From the cell containing the given text, extract its center point as (x, y) coordinate. 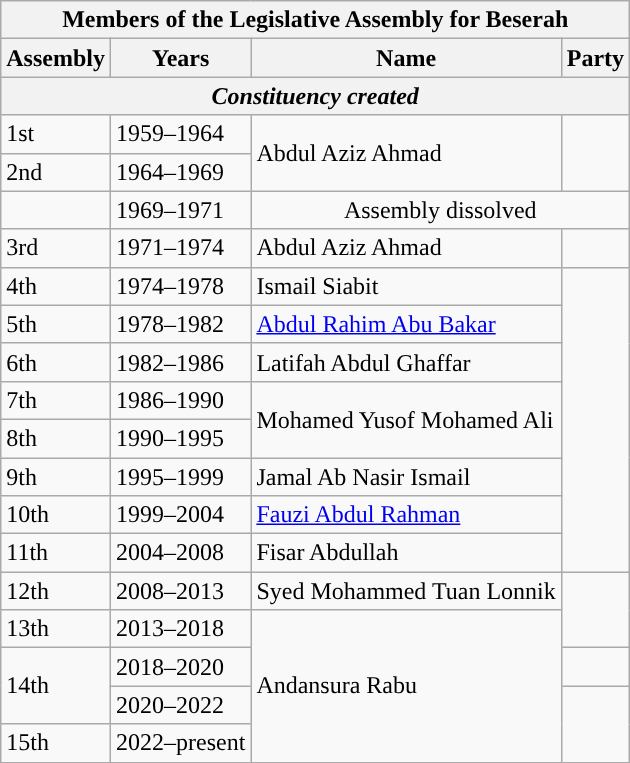
12th (56, 591)
5th (56, 324)
9th (56, 477)
Constituency created (316, 96)
3rd (56, 248)
11th (56, 553)
1990–1995 (180, 438)
1982–1986 (180, 362)
4th (56, 286)
Ismail Siabit (406, 286)
15th (56, 743)
2004–2008 (180, 553)
2013–2018 (180, 629)
1999–2004 (180, 515)
Mohamed Yusof Mohamed Ali (406, 419)
2nd (56, 172)
1st (56, 134)
2018–2020 (180, 667)
Andansura Rabu (406, 686)
Members of the Legislative Assembly for Beserah (316, 20)
Jamal Ab Nasir Ismail (406, 477)
1995–1999 (180, 477)
Years (180, 58)
Name (406, 58)
6th (56, 362)
1974–1978 (180, 286)
1964–1969 (180, 172)
2008–2013 (180, 591)
Abdul Rahim Abu Bakar (406, 324)
1986–1990 (180, 400)
14th (56, 686)
Party (595, 58)
Assembly dissolved (440, 210)
Syed Mohammed Tuan Lonnik (406, 591)
8th (56, 438)
7th (56, 400)
Assembly (56, 58)
13th (56, 629)
Fisar Abdullah (406, 553)
1969–1971 (180, 210)
2022–present (180, 743)
1959–1964 (180, 134)
2020–2022 (180, 705)
1978–1982 (180, 324)
Latifah Abdul Ghaffar (406, 362)
1971–1974 (180, 248)
10th (56, 515)
Fauzi Abdul Rahman (406, 515)
